Detect which cell encompasses the target text, then output its (X, Y) center coordinate. 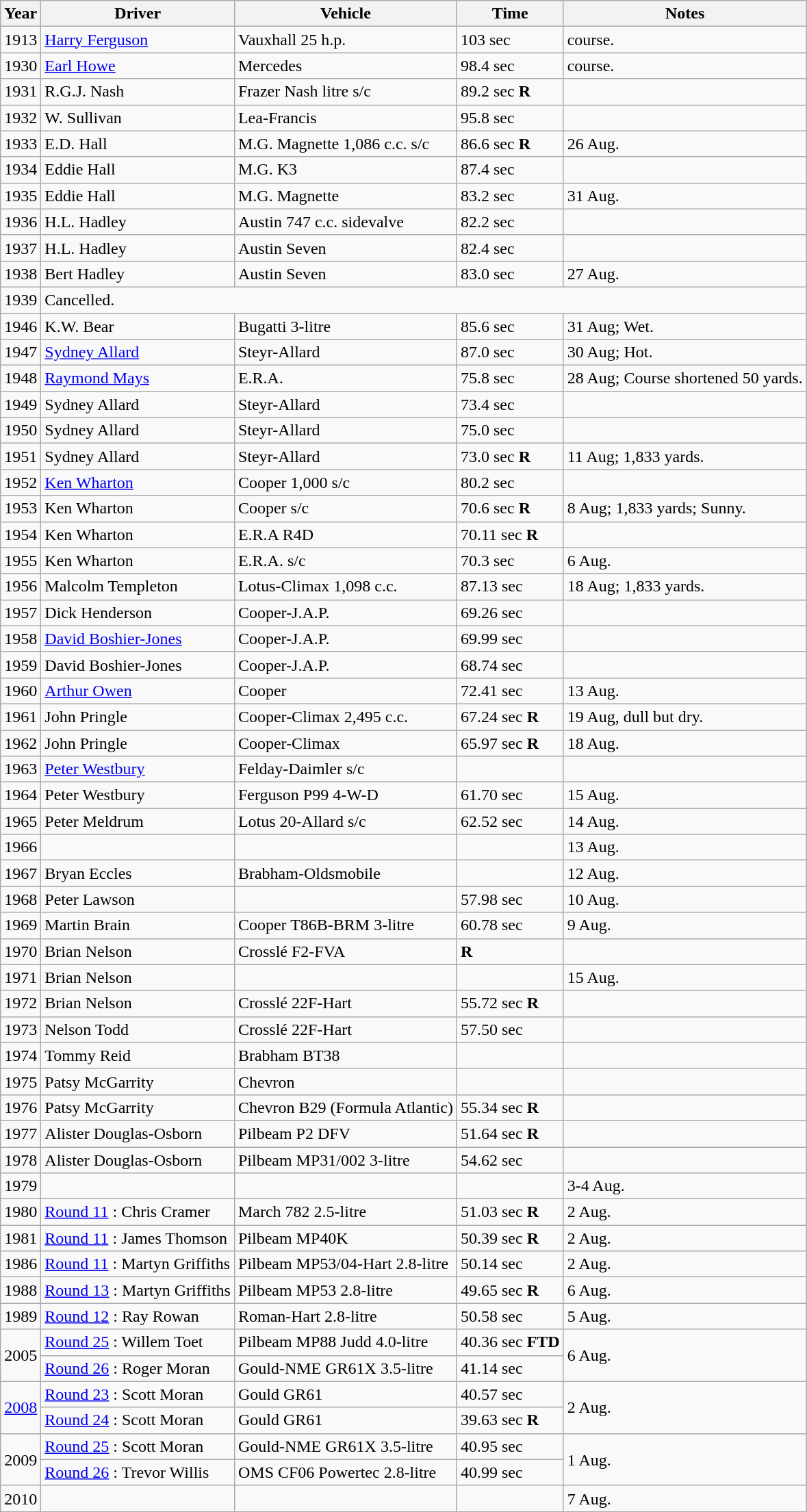
5 Aug. (684, 1316)
1958 (21, 639)
Martin Brain (138, 925)
Pilbeam MP53/04-Hart 2.8-litre (345, 1264)
Chevron B29 (Formula Atlantic) (345, 1107)
E.R.A. (345, 379)
1959 (21, 665)
Pilbeam MP53 2.8-litre (345, 1290)
19 Aug, dull but dry. (684, 717)
67.24 sec R (510, 717)
Raymond Mays (138, 379)
83.0 sec (510, 274)
11 Aug; 1,833 yards. (684, 457)
1974 (21, 1055)
30 Aug; Hot. (684, 353)
Pilbeam MP88 Judd 4.0-litre (345, 1342)
1937 (21, 248)
85.6 sec (510, 326)
Peter Lawson (138, 899)
1972 (21, 1003)
95.8 sec (510, 118)
1962 (21, 743)
1950 (21, 431)
Round 11 : Chris Cramer (138, 1212)
Cooper (345, 691)
1980 (21, 1212)
1948 (21, 379)
40.36 sec FTD (510, 1342)
E.R.A. s/c (345, 561)
57.98 sec (510, 899)
M.G. Magnette (345, 196)
65.97 sec R (510, 743)
70.11 sec R (510, 535)
Earl Howe (138, 66)
40.57 sec (510, 1394)
1946 (21, 326)
55.72 sec R (510, 1003)
Bryan Eccles (138, 873)
55.34 sec R (510, 1107)
Mercedes (345, 66)
51.64 sec R (510, 1133)
1975 (21, 1081)
Roman-Hart 2.8-litre (345, 1316)
Cooper 1,000 s/c (345, 483)
Round 25 : Scott Moran (138, 1446)
75.0 sec (510, 431)
Arthur Owen (138, 691)
68.74 sec (510, 665)
54.62 sec (510, 1160)
2010 (21, 1498)
Time (510, 14)
31 Aug; Wet. (684, 326)
1981 (21, 1238)
E.D. Hall (138, 144)
March 782 2.5-litre (345, 1212)
1979 (21, 1186)
Crosslé F2-FVA (345, 951)
26 Aug. (684, 144)
89.2 sec R (510, 92)
Lotus 20-Allard s/c (345, 821)
Brabham BT38 (345, 1055)
1966 (21, 847)
Ferguson P99 4-W-D (345, 795)
1951 (21, 457)
Cancelled. (424, 300)
82.4 sec (510, 248)
Vauxhall 25 h.p. (345, 40)
Malcolm Templeton (138, 587)
Cooper T86B-BRM 3-litre (345, 925)
K.W. Bear (138, 326)
1954 (21, 535)
Notes (684, 14)
1955 (21, 561)
1949 (21, 405)
1976 (21, 1107)
1989 (21, 1316)
Round 11 : Martyn Griffiths (138, 1264)
50.39 sec R (510, 1238)
14 Aug. (684, 821)
1970 (21, 951)
M.G. Magnette 1,086 c.c. s/c (345, 144)
39.63 sec R (510, 1420)
Cooper s/c (345, 509)
40.99 sec (510, 1472)
Year (21, 14)
103 sec (510, 40)
1964 (21, 795)
69.99 sec (510, 639)
75.8 sec (510, 379)
27 Aug. (684, 274)
Round 11 : James Thomson (138, 1238)
Peter Meldrum (138, 821)
1913 (21, 40)
87.13 sec (510, 587)
Felday-Daimler s/c (345, 769)
70.3 sec (510, 561)
Round 13 : Martyn Griffiths (138, 1290)
1960 (21, 691)
Bert Hadley (138, 274)
Tommy Reid (138, 1055)
82.2 sec (510, 222)
86.6 sec R (510, 144)
1969 (21, 925)
1953 (21, 509)
R.G.J. Nash (138, 92)
3-4 Aug. (684, 1186)
M.G. K3 (345, 170)
1973 (21, 1029)
18 Aug. (684, 743)
1963 (21, 769)
1931 (21, 92)
1934 (21, 170)
E.R.A R4D (345, 535)
9 Aug. (684, 925)
Bugatti 3-litre (345, 326)
Round 24 : Scott Moran (138, 1420)
1968 (21, 899)
57.50 sec (510, 1029)
87.4 sec (510, 170)
R (510, 951)
70.6 sec R (510, 509)
60.78 sec (510, 925)
1977 (21, 1133)
31 Aug. (684, 196)
Dick Henderson (138, 613)
1957 (21, 613)
7 Aug. (684, 1498)
98.4 sec (510, 66)
Austin 747 c.c. sidevalve (345, 222)
49.65 sec R (510, 1290)
1971 (21, 977)
Lea-Francis (345, 118)
Frazer Nash litre s/c (345, 92)
OMS CF06 Powertec 2.8-litre (345, 1472)
69.26 sec (510, 613)
80.2 sec (510, 483)
40.95 sec (510, 1446)
Pilbeam MP31/002 3-litre (345, 1160)
1947 (21, 353)
1933 (21, 144)
1967 (21, 873)
1932 (21, 118)
1978 (21, 1160)
41.14 sec (510, 1368)
Vehicle (345, 14)
72.41 sec (510, 691)
Cooper-Climax (345, 743)
Driver (138, 14)
50.58 sec (510, 1316)
1 Aug. (684, 1459)
Lotus-Climax 1,098 c.c. (345, 587)
Pilbeam P2 DFV (345, 1133)
61.70 sec (510, 795)
87.0 sec (510, 353)
1986 (21, 1264)
Nelson Todd (138, 1029)
1956 (21, 587)
Pilbeam MP40K (345, 1238)
73.4 sec (510, 405)
Round 12 : Ray Rowan (138, 1316)
1965 (21, 821)
Round 26 : Trevor Willis (138, 1472)
18 Aug; 1,833 yards. (684, 587)
1936 (21, 222)
1930 (21, 66)
1935 (21, 196)
Cooper-Climax 2,495 c.c. (345, 717)
W. Sullivan (138, 118)
1952 (21, 483)
28 Aug; Course shortened 50 yards. (684, 379)
83.2 sec (510, 196)
51.03 sec R (510, 1212)
10 Aug. (684, 899)
73.0 sec R (510, 457)
Harry Ferguson (138, 40)
1988 (21, 1290)
50.14 sec (510, 1264)
Round 26 : Roger Moran (138, 1368)
Chevron (345, 1081)
62.52 sec (510, 821)
12 Aug. (684, 873)
8 Aug; 1,833 yards; Sunny. (684, 509)
2009 (21, 1459)
2008 (21, 1407)
Round 23 : Scott Moran (138, 1394)
Brabham-Oldsmobile (345, 873)
1939 (21, 300)
2005 (21, 1355)
1938 (21, 274)
Round 25 : Willem Toet (138, 1342)
1961 (21, 717)
